Detect which cell encompasses the target text, then output its (X, Y) center coordinate. 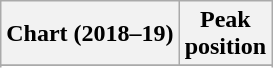
Chart (2018–19) (90, 34)
Peakposition (225, 34)
